Return (x, y) of the center of cell containing provided text 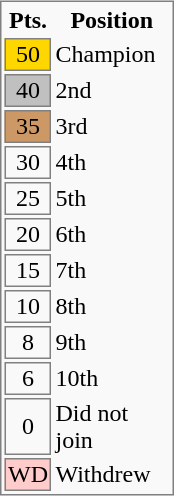
35 (28, 128)
8 (28, 344)
Pts. (28, 21)
7th (112, 272)
25 (28, 200)
30 (28, 164)
20 (28, 236)
5th (112, 200)
40 (28, 92)
Withdrew (112, 476)
9th (112, 344)
8th (112, 308)
Did not join (112, 428)
2nd (112, 92)
10th (112, 380)
6 (28, 380)
Champion (112, 56)
3rd (112, 128)
4th (112, 164)
WD (28, 476)
50 (28, 56)
15 (28, 272)
Position (112, 21)
10 (28, 308)
0 (28, 428)
6th (112, 236)
